Determine the (X, Y) coordinate at the center of the cell enclosing the given text.  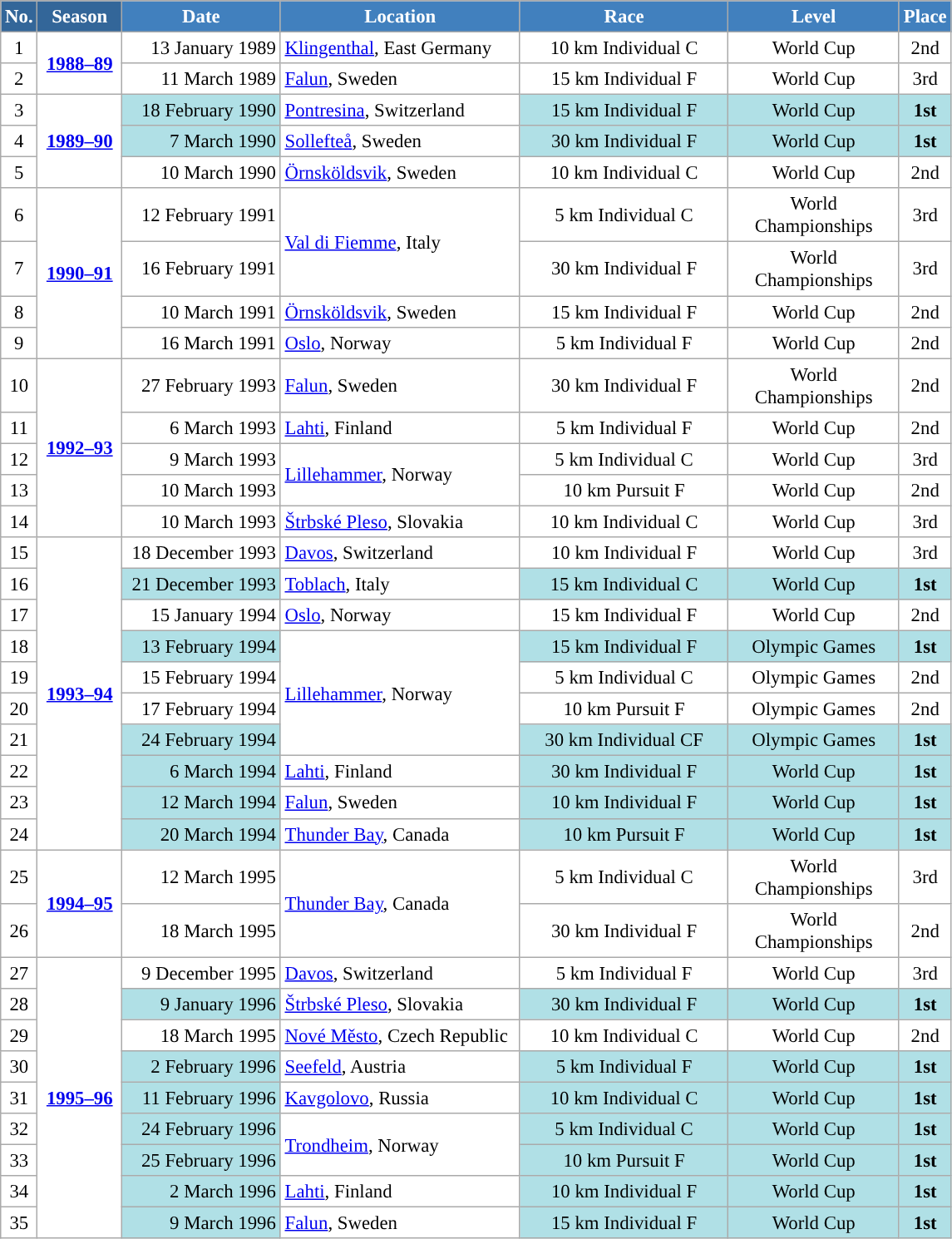
Sollefteå, Sweden (400, 141)
Nové Město, Czech Republic (400, 1035)
2 (19, 79)
No. (19, 17)
6 March 1993 (201, 427)
21 December 1993 (201, 584)
15 km Individual C (624, 584)
2 February 1996 (201, 1067)
Date (201, 17)
1989–90 (80, 141)
17 (19, 615)
18 December 1993 (201, 553)
28 (19, 1005)
17 February 1994 (201, 709)
9 March 1993 (201, 459)
18 (19, 647)
11 March 1989 (201, 79)
4 (19, 141)
27 (19, 973)
33 (19, 1161)
13 February 1994 (201, 647)
1992–93 (80, 447)
24 February 1996 (201, 1129)
Level (814, 17)
26 (19, 930)
21 (19, 740)
3 (19, 111)
14 (19, 521)
Seefeld, Austria (400, 1067)
32 (19, 1129)
30 km Individual CF (624, 740)
7 March 1990 (201, 141)
Location (400, 17)
19 (19, 678)
7 (19, 269)
10 (19, 386)
34 (19, 1192)
22 (19, 772)
29 (19, 1035)
20 March 1994 (201, 834)
Trondheim, Norway (400, 1144)
12 (19, 459)
15 January 1994 (201, 615)
30 (19, 1067)
12 February 1991 (201, 215)
Klingenthal, East Germany (400, 48)
15 February 1994 (201, 678)
Val di Fiemme, Italy (400, 241)
1993–94 (80, 694)
15 (19, 553)
11 (19, 427)
Toblach, Italy (400, 584)
25 February 1996 (201, 1161)
Race (624, 17)
13 January 1989 (201, 48)
Place (925, 17)
8 (19, 312)
16 (19, 584)
10 March 1991 (201, 312)
9 January 1996 (201, 1005)
9 (19, 343)
6 (19, 215)
18 February 1990 (201, 111)
9 December 1995 (201, 973)
Kavgolovo, Russia (400, 1098)
1 (19, 48)
31 (19, 1098)
12 March 1995 (201, 876)
16 February 1991 (201, 269)
1988–89 (80, 63)
24 (19, 834)
10 March 1990 (201, 173)
27 February 1993 (201, 386)
1994–95 (80, 903)
2 March 1996 (201, 1192)
25 (19, 876)
1990–91 (80, 273)
13 (19, 491)
6 March 1994 (201, 772)
11 February 1996 (201, 1098)
5 (19, 173)
16 March 1991 (201, 343)
24 February 1994 (201, 740)
1995–96 (80, 1098)
9 March 1996 (201, 1223)
20 (19, 709)
Season (80, 17)
23 (19, 803)
12 March 1994 (201, 803)
35 (19, 1223)
Pontresina, Switzerland (400, 111)
